Identify which cell holds the provided text, then report its (x, y) central coordinate. 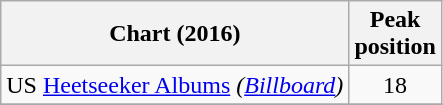
US Heetseeker Albums (Billboard) (175, 85)
Peakposition (395, 34)
Chart (2016) (175, 34)
18 (395, 85)
